Return (x, y) of the center of cell containing provided text 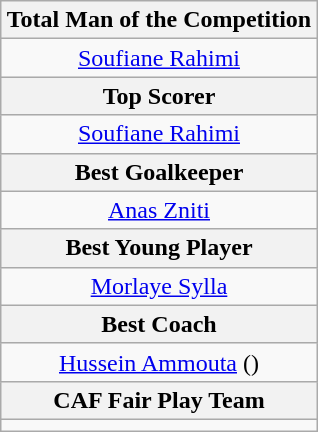
CAF Fair Play Team (159, 400)
Best Young Player (159, 248)
Top Scorer (159, 96)
Morlaye Sylla (159, 286)
Anas Zniti (159, 210)
Best Goalkeeper (159, 172)
Best Coach (159, 324)
Hussein Ammouta () (159, 362)
Total Man of the Competition (159, 20)
